Scan for the cell matching the given text and deliver its (x, y) coordinate at center. 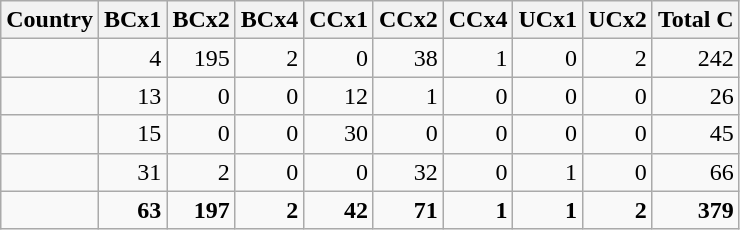
4 (132, 58)
32 (408, 172)
UCx2 (618, 20)
Country (50, 20)
66 (696, 172)
CCx4 (478, 20)
BCx2 (201, 20)
42 (339, 210)
26 (696, 96)
197 (201, 210)
BCx4 (269, 20)
BCx1 (132, 20)
CCx2 (408, 20)
UCx1 (548, 20)
38 (408, 58)
379 (696, 210)
45 (696, 134)
30 (339, 134)
242 (696, 58)
12 (339, 96)
31 (132, 172)
13 (132, 96)
15 (132, 134)
195 (201, 58)
CCx1 (339, 20)
63 (132, 210)
71 (408, 210)
Total C (696, 20)
